Output the [x, y] coordinate of the center of the cell containing the given text.  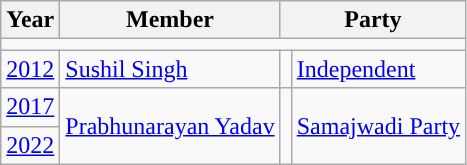
2012 [30, 69]
Independent [378, 69]
Member [170, 20]
Party [372, 20]
Samajwadi Party [378, 126]
Prabhunarayan Yadav [170, 126]
2017 [30, 107]
Sushil Singh [170, 69]
2022 [30, 145]
Year [30, 20]
